Locate the cell with the specified text and output its [x, y] center coordinate. 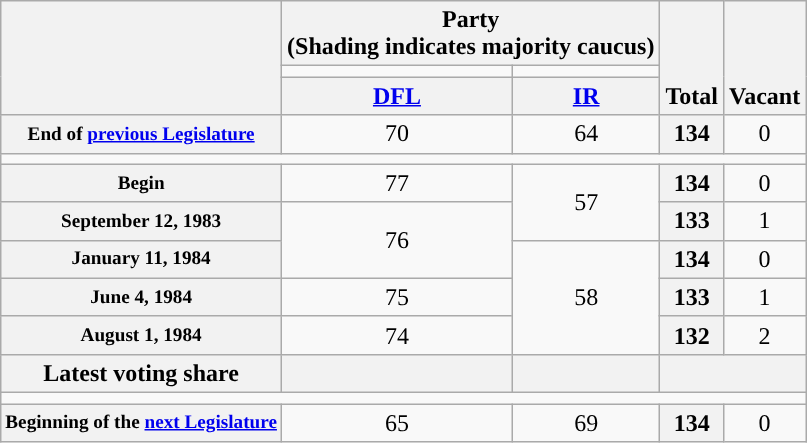
Vacant [764, 58]
58 [586, 297]
DFL [398, 96]
2 [764, 335]
IR [586, 96]
August 1, 1984 [142, 335]
Latest voting share [142, 373]
Total [692, 58]
64 [586, 134]
End of previous Legislature [142, 134]
Party (Shading indicates majority caucus) [471, 34]
75 [398, 297]
132 [692, 335]
77 [398, 183]
Beginning of the next Legislature [142, 423]
69 [586, 423]
Begin [142, 183]
76 [398, 240]
January 11, 1984 [142, 259]
74 [398, 335]
September 12, 1983 [142, 221]
65 [398, 423]
June 4, 1984 [142, 297]
70 [398, 134]
57 [586, 202]
